Provide the (x, y) coordinate of the cell's center where the given text is located.  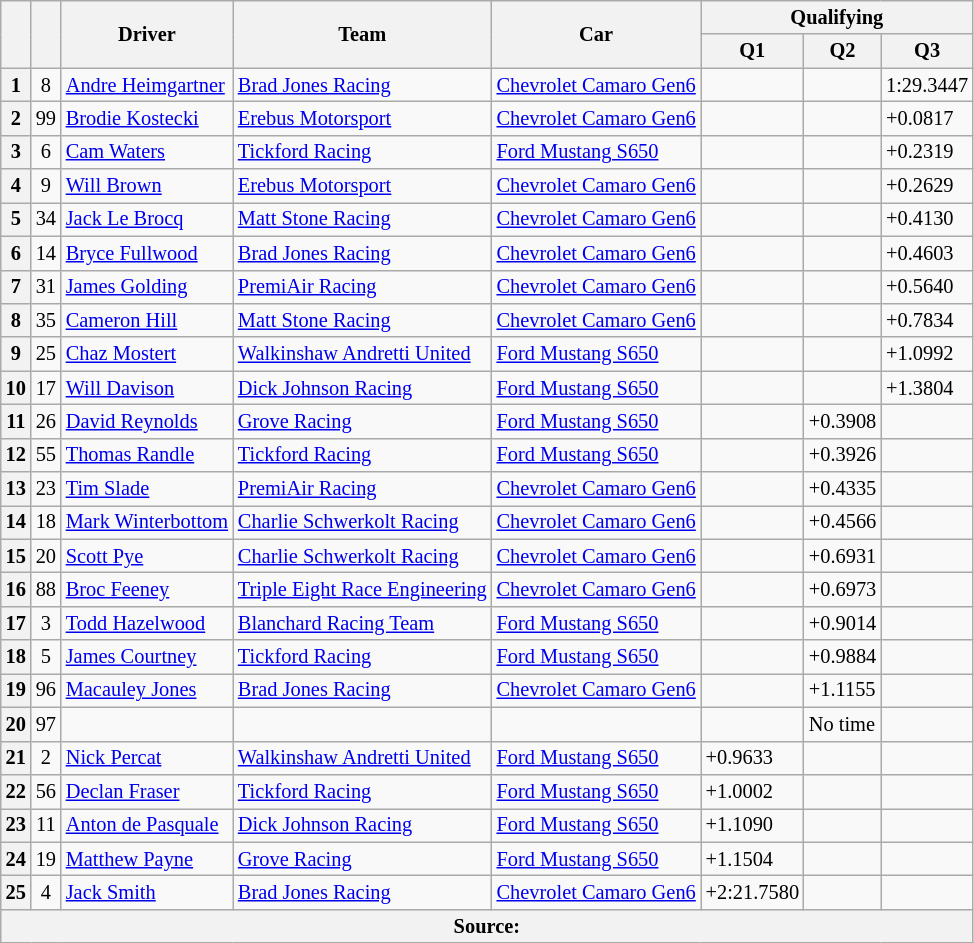
Car (596, 34)
+0.4603 (927, 253)
Andre Heimgartner (147, 85)
+0.2629 (927, 186)
16 (16, 589)
10 (16, 388)
Jack Le Brocq (147, 219)
Jack Smith (147, 892)
26 (46, 421)
Thomas Randle (147, 455)
James Courtney (147, 657)
+0.2319 (927, 152)
+0.9884 (842, 657)
55 (46, 455)
Team (362, 34)
No time (842, 724)
15 (16, 556)
Brodie Kostecki (147, 118)
99 (46, 118)
Scott Pye (147, 556)
James Golding (147, 287)
+2:21.7580 (752, 892)
Q3 (927, 51)
13 (16, 489)
Broc Feeney (147, 589)
+1.1155 (842, 690)
+0.0817 (927, 118)
Tim Slade (147, 489)
Anton de Pasquale (147, 825)
24 (16, 859)
1:29.3447 (927, 85)
Will Davison (147, 388)
David Reynolds (147, 421)
12 (16, 455)
34 (46, 219)
Chaz Mostert (147, 354)
Macauley Jones (147, 690)
Triple Eight Race Engineering (362, 589)
Cam Waters (147, 152)
Declan Fraser (147, 791)
Will Brown (147, 186)
+0.4566 (842, 522)
Q1 (752, 51)
Todd Hazelwood (147, 623)
+0.7834 (927, 320)
Mark Winterbottom (147, 522)
+0.4130 (927, 219)
Bryce Fullwood (147, 253)
+1.0002 (752, 791)
96 (46, 690)
21 (16, 758)
22 (16, 791)
+0.3926 (842, 455)
Cameron Hill (147, 320)
Qualifying (837, 17)
Blanchard Racing Team (362, 623)
+0.9633 (752, 758)
+1.1504 (752, 859)
+0.4335 (842, 489)
97 (46, 724)
+0.3908 (842, 421)
Driver (147, 34)
+1.3804 (927, 388)
Source: (487, 926)
88 (46, 589)
+0.9014 (842, 623)
35 (46, 320)
7 (16, 287)
+0.5640 (927, 287)
+1.0992 (927, 354)
+0.6931 (842, 556)
+0.6973 (842, 589)
Nick Percat (147, 758)
56 (46, 791)
Q2 (842, 51)
31 (46, 287)
+1.1090 (752, 825)
Matthew Payne (147, 859)
1 (16, 85)
